Scan for the cell matching the given text and deliver its (X, Y) coordinate at center. 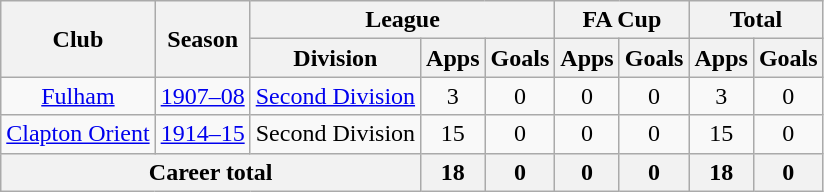
Division (335, 58)
Total (756, 20)
FA Cup (622, 20)
Career total (211, 172)
Season (202, 39)
Clapton Orient (78, 134)
1907–08 (202, 96)
Club (78, 39)
League (402, 20)
Fulham (78, 96)
1914–15 (202, 134)
